From the cell containing the given text, extract its center point as (X, Y) coordinate. 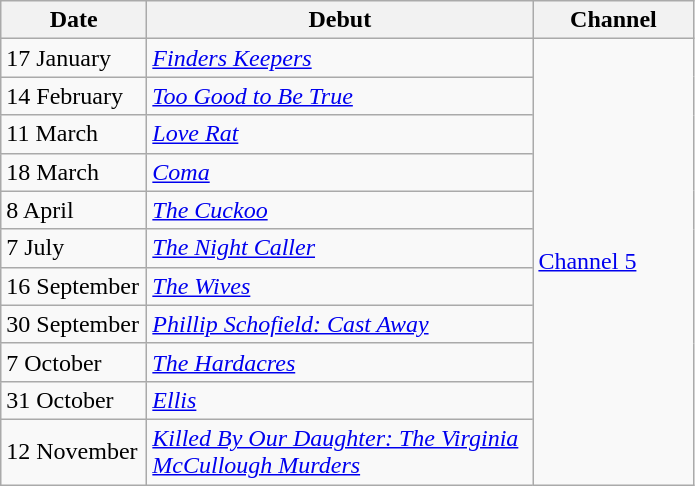
11 March (74, 134)
The Night Caller (340, 248)
30 September (74, 324)
31 October (74, 400)
Ellis (340, 400)
14 February (74, 96)
Coma (340, 172)
Love Rat (340, 134)
8 April (74, 210)
Channel 5 (614, 262)
Channel (614, 20)
18 March (74, 172)
12 November (74, 452)
Killed By Our Daughter: The Virginia McCullough Murders (340, 452)
Phillip Schofield: Cast Away (340, 324)
Date (74, 20)
16 September (74, 286)
7 July (74, 248)
7 October (74, 362)
The Wives (340, 286)
Finders Keepers (340, 58)
Debut (340, 20)
The Hardacres (340, 362)
Too Good to Be True (340, 96)
17 January (74, 58)
The Cuckoo (340, 210)
